Extract the (x, y) coordinate from the center of the cell holding the provided text.  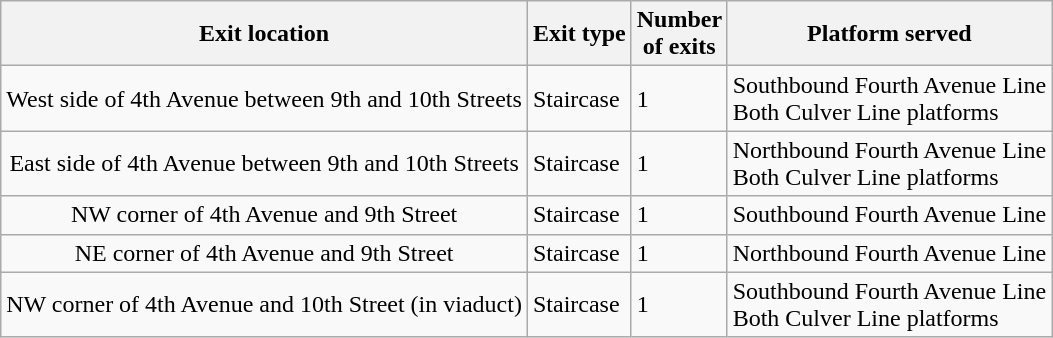
Southbound Fourth Avenue Line (890, 215)
East side of 4th Avenue between 9th and 10th Streets (264, 164)
Platform served (890, 34)
NE corner of 4th Avenue and 9th Street (264, 253)
West side of 4th Avenue between 9th and 10th Streets (264, 98)
Exit location (264, 34)
NW corner of 4th Avenue and 9th Street (264, 215)
Northbound Fourth Avenue Line (890, 253)
Number of exits (679, 34)
NW corner of 4th Avenue and 10th Street (in viaduct) (264, 304)
Exit type (579, 34)
Northbound Fourth Avenue LineBoth Culver Line platforms (890, 164)
